Search for the cell housing the specified text and yield its [x, y] center coordinate. 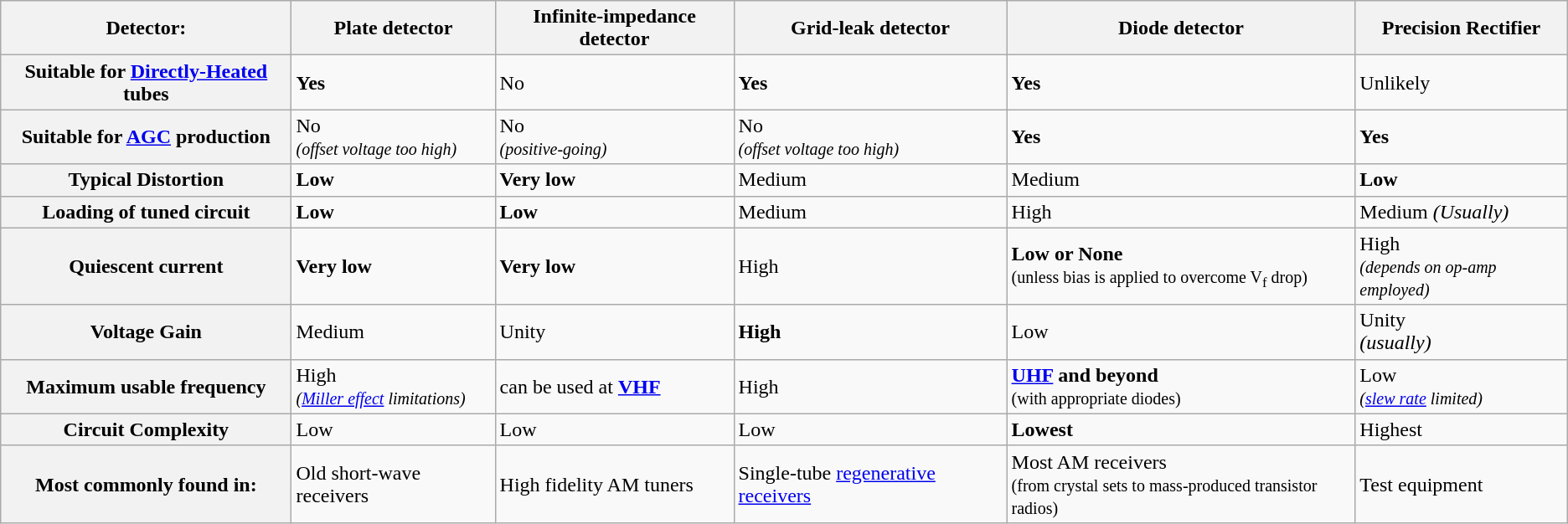
Loading of tuned circuit [146, 212]
High (Miller effect limitations) [394, 387]
No (positive-going) [615, 137]
Precision Rectifier [1461, 28]
Old short-wave receivers [394, 484]
Infinite-impedance detector [615, 28]
Most AM receivers (from crystal sets to mass-produced transistor radios) [1181, 484]
Quiescent current [146, 266]
Suitable for AGC production [146, 137]
Low or None (unless bias is applied to overcome Vf drop) [1181, 266]
Highest [1461, 429]
Lowest [1181, 429]
Medium (Usually) [1461, 212]
No [615, 82]
Voltage Gain [146, 331]
UHF and beyond (with appropriate diodes) [1181, 387]
Plate detector [394, 28]
Maximum usable frequency [146, 387]
Detector: [146, 28]
Most commonly found in: [146, 484]
Typical Distortion [146, 180]
Low (slew rate limited) [1461, 387]
Single-tube regenerative receivers [870, 484]
Grid-leak detector [870, 28]
Test equipment [1461, 484]
Diode detector [1181, 28]
Suitable for Directly-Heated tubes [146, 82]
Unity [615, 331]
can be used at VHF [615, 387]
High fidelity AM tuners [615, 484]
Circuit Complexity [146, 429]
High (depends on op-amp employed) [1461, 266]
Unity (usually) [1461, 331]
Unlikely [1461, 82]
